Detect which cell encompasses the target text, then output its [x, y] center coordinate. 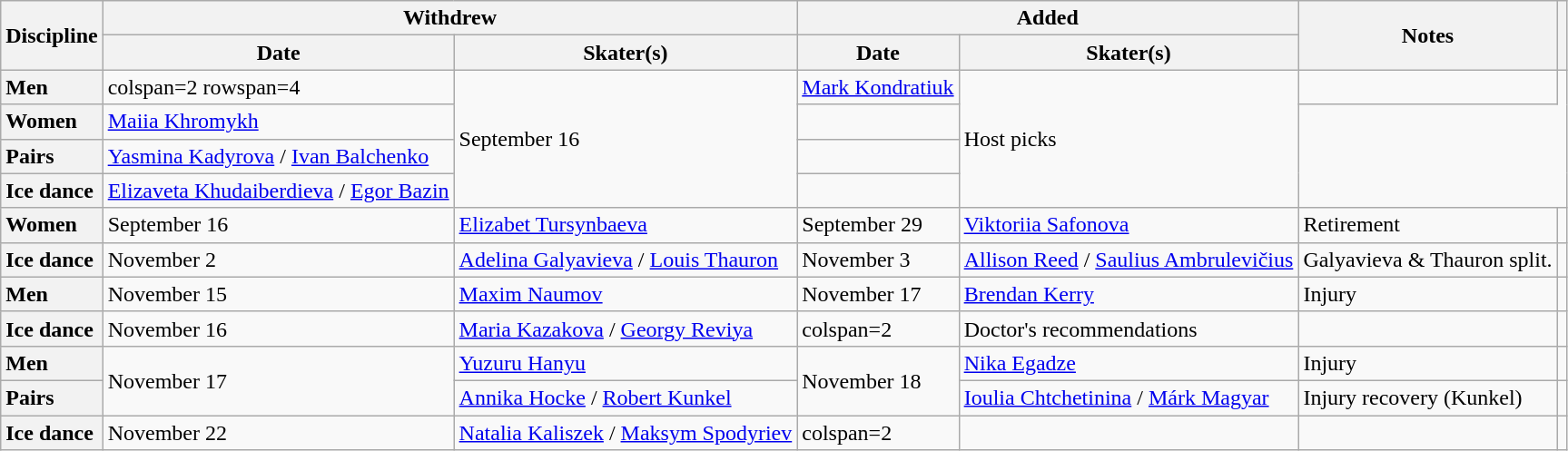
Withdrew [450, 18]
Viktoriia Safonova [1129, 225]
November 15 [278, 294]
Maiia Khromykh [278, 122]
Host picks [1129, 139]
Adelina Galyavieva / Louis Thauron [626, 260]
November 2 [278, 260]
November 3 [878, 260]
Allison Reed / Saulius Ambrulevičius [1129, 260]
Mark Kondratiuk [878, 87]
Notes [1427, 35]
November 18 [878, 380]
Nika Egadze [1129, 363]
Brendan Kerry [1129, 294]
Injury recovery (Kunkel) [1427, 397]
Elizaveta Khudaiberdieva / Egor Bazin [278, 191]
Added [1048, 18]
Retirement [1427, 225]
September 29 [878, 225]
Maxim Naumov [626, 294]
Elizabet Tursynbaeva [626, 225]
Natalia Kaliszek / Maksym Spodyriev [626, 433]
Discipline [52, 35]
Galyavieva & Thauron split. [1427, 260]
Yasmina Kadyrova / Ivan Balchenko [278, 156]
Doctor's recommendations [1129, 328]
Ioulia Chtchetinina / Márk Magyar [1129, 397]
Annika Hocke / Robert Kunkel [626, 397]
Maria Kazakova / Georgy Reviya [626, 328]
November 16 [278, 328]
colspan=2 rowspan=4 [278, 87]
Yuzuru Hanyu [626, 363]
November 22 [278, 433]
